Extract the (x, y) coordinate from the center of the cell holding the provided text.  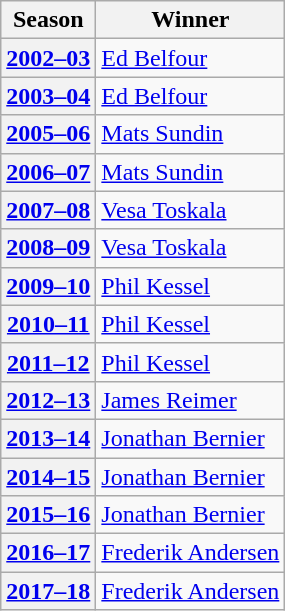
James Reimer (190, 400)
2003–04 (48, 96)
2006–07 (48, 172)
2002–03 (48, 58)
2014–15 (48, 477)
2011–12 (48, 362)
2017–18 (48, 591)
2012–13 (48, 400)
2016–17 (48, 553)
2008–09 (48, 248)
Winner (190, 20)
2005–06 (48, 134)
Season (48, 20)
2007–08 (48, 210)
2009–10 (48, 286)
2015–16 (48, 515)
2010–11 (48, 324)
2013–14 (48, 438)
